Detect which cell encompasses the target text, then output its (x, y) center coordinate. 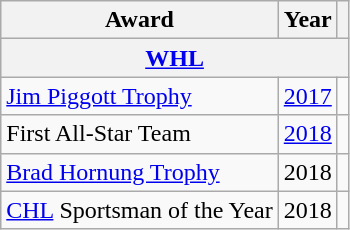
First All-Star Team (140, 134)
Year (308, 20)
WHL (175, 58)
2017 (308, 96)
CHL Sportsman of the Year (140, 210)
Award (140, 20)
Jim Piggott Trophy (140, 96)
Brad Hornung Trophy (140, 172)
